Provide the (X, Y) coordinate of the cell's center where the given text is located.  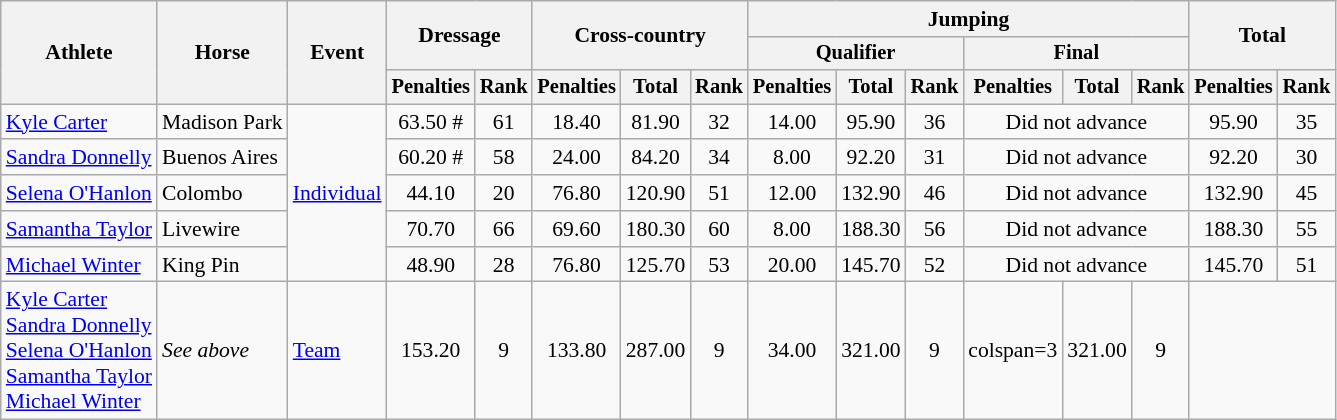
Athlete (79, 52)
34.00 (792, 351)
45 (1307, 193)
20.00 (792, 265)
30 (1307, 158)
81.90 (656, 122)
31 (935, 158)
46 (935, 193)
Michael Winter (79, 265)
14.00 (792, 122)
66 (504, 229)
35 (1307, 122)
Qualifier (856, 54)
53 (719, 265)
69.60 (576, 229)
12.00 (792, 193)
Colombo (222, 193)
Livewire (222, 229)
Horse (222, 52)
24.00 (576, 158)
84.20 (656, 158)
60 (719, 229)
56 (935, 229)
287.00 (656, 351)
Cross-country (640, 36)
36 (935, 122)
Samantha Taylor (79, 229)
colspan=3 (1012, 351)
20 (504, 193)
Team (338, 351)
34 (719, 158)
125.70 (656, 265)
52 (935, 265)
King Pin (222, 265)
180.30 (656, 229)
58 (504, 158)
153.20 (431, 351)
70.70 (431, 229)
63.50 # (431, 122)
44.10 (431, 193)
Selena O'Hanlon (79, 193)
Jumping (969, 19)
See above (222, 351)
Individual (338, 193)
28 (504, 265)
Buenos Aires (222, 158)
Final (1076, 54)
60.20 # (431, 158)
Sandra Donnelly (79, 158)
133.80 (576, 351)
18.40 (576, 122)
Kyle Carter (79, 122)
120.90 (656, 193)
Dressage (460, 36)
Madison Park (222, 122)
48.90 (431, 265)
32 (719, 122)
Kyle CarterSandra DonnellySelena O'HanlonSamantha TaylorMichael Winter (79, 351)
55 (1307, 229)
61 (504, 122)
Event (338, 52)
